Find where the given text appears and provide that cell's center as [X, Y] coordinate. 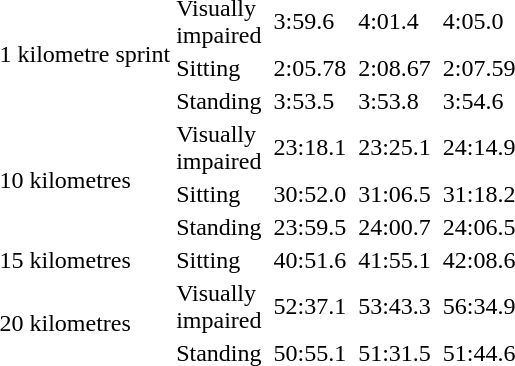
23:25.1 [395, 148]
2:08.67 [395, 68]
23:18.1 [310, 148]
3:53.8 [395, 101]
31:06.5 [395, 194]
41:55.1 [395, 260]
2:05.78 [310, 68]
52:37.1 [310, 306]
24:00.7 [395, 227]
30:52.0 [310, 194]
40:51.6 [310, 260]
3:53.5 [310, 101]
53:43.3 [395, 306]
23:59.5 [310, 227]
